Detect which cell encompasses the target text, then output its (X, Y) center coordinate. 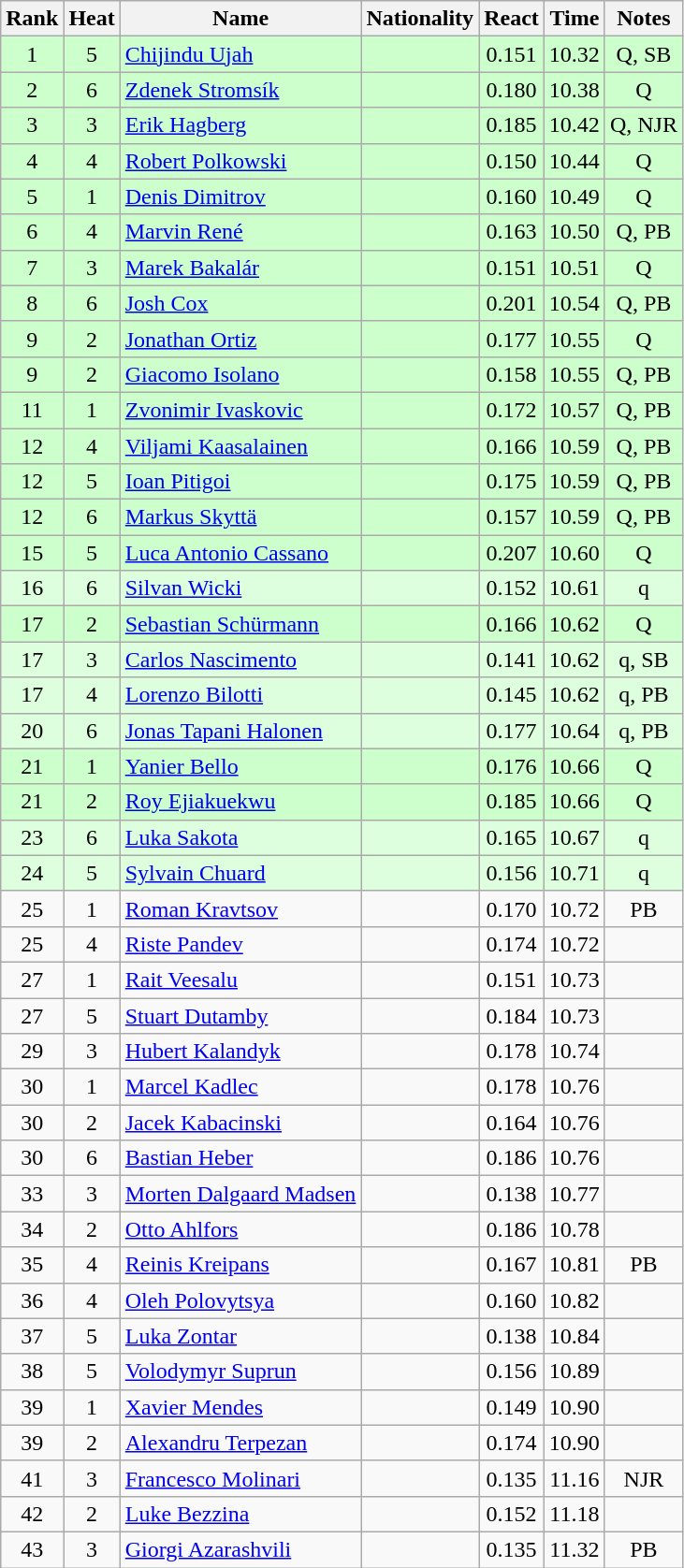
10.57 (575, 410)
34 (32, 1229)
Luka Zontar (240, 1336)
q, SB (644, 660)
Luke Bezzina (240, 1514)
10.81 (575, 1265)
Morten Dalgaard Madsen (240, 1194)
Silvan Wicki (240, 588)
35 (32, 1265)
Marcel Kadlec (240, 1087)
Name (240, 19)
10.78 (575, 1229)
Volodymyr Suprun (240, 1372)
0.172 (512, 410)
10.50 (575, 232)
0.176 (512, 766)
Giacomo Isolano (240, 374)
10.49 (575, 196)
33 (32, 1194)
Carlos Nascimento (240, 660)
Josh Cox (240, 303)
0.145 (512, 695)
React (512, 19)
Zdenek Stromsík (240, 90)
11 (32, 410)
0.150 (512, 161)
0.149 (512, 1407)
10.54 (575, 303)
Rait Veesalu (240, 980)
43 (32, 1549)
Riste Pandev (240, 944)
0.201 (512, 303)
Hubert Kalandyk (240, 1052)
41 (32, 1478)
Chijindu Ujah (240, 54)
20 (32, 731)
0.158 (512, 374)
Robert Polkowski (240, 161)
23 (32, 837)
0.157 (512, 517)
0.207 (512, 553)
10.74 (575, 1052)
10.32 (575, 54)
10.64 (575, 731)
Markus Skyttä (240, 517)
Yanier Bello (240, 766)
Marek Bakalár (240, 268)
7 (32, 268)
Viljami Kaasalainen (240, 446)
Alexandru Terpezan (240, 1443)
10.38 (575, 90)
10.84 (575, 1336)
11.32 (575, 1549)
24 (32, 873)
0.165 (512, 837)
Sylvain Chuard (240, 873)
Nationality (420, 19)
Denis Dimitrov (240, 196)
10.44 (575, 161)
10.61 (575, 588)
16 (32, 588)
Heat (92, 19)
11.16 (575, 1478)
10.42 (575, 125)
37 (32, 1336)
38 (32, 1372)
Sebastian Schürmann (240, 624)
Luca Antonio Cassano (240, 553)
11.18 (575, 1514)
0.167 (512, 1265)
Erik Hagberg (240, 125)
Xavier Mendes (240, 1407)
0.170 (512, 908)
Roy Ejiakuekwu (240, 802)
10.71 (575, 873)
0.164 (512, 1123)
Giorgi Azarashvili (240, 1549)
Francesco Molinari (240, 1478)
Jonas Tapani Halonen (240, 731)
Jonathan Ortiz (240, 339)
Q, NJR (644, 125)
Otto Ahlfors (240, 1229)
Jacek Kabacinski (240, 1123)
15 (32, 553)
36 (32, 1300)
Time (575, 19)
Oleh Polovytsya (240, 1300)
Notes (644, 19)
10.77 (575, 1194)
Q, SB (644, 54)
0.163 (512, 232)
NJR (644, 1478)
0.141 (512, 660)
Roman Kravtsov (240, 908)
0.184 (512, 1015)
10.51 (575, 268)
8 (32, 303)
Reinis Kreipans (240, 1265)
Bastian Heber (240, 1158)
Stuart Dutamby (240, 1015)
Ioan Pitigoi (240, 482)
0.175 (512, 482)
10.82 (575, 1300)
0.180 (512, 90)
Zvonimir Ivaskovic (240, 410)
Marvin René (240, 232)
Luka Sakota (240, 837)
Rank (32, 19)
10.60 (575, 553)
42 (32, 1514)
10.67 (575, 837)
29 (32, 1052)
Lorenzo Bilotti (240, 695)
10.89 (575, 1372)
